Provide the (x, y) coordinate of the cell's center where the given text is located.  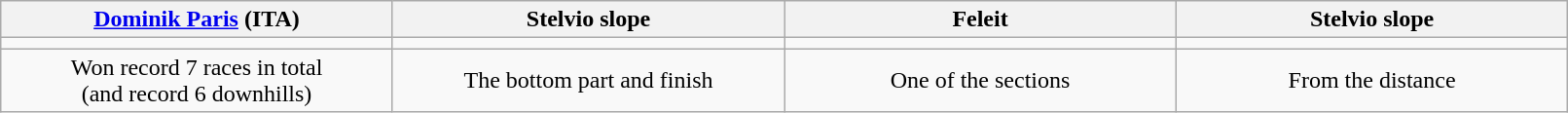
Dominik Paris (ITA) (197, 19)
Feleit (981, 19)
The bottom part and finish (588, 80)
From the distance (1372, 80)
One of the sections (981, 80)
Won record 7 races in total(and record 6 downhills) (197, 80)
